Identify which cell holds the provided text, then report its (x, y) central coordinate. 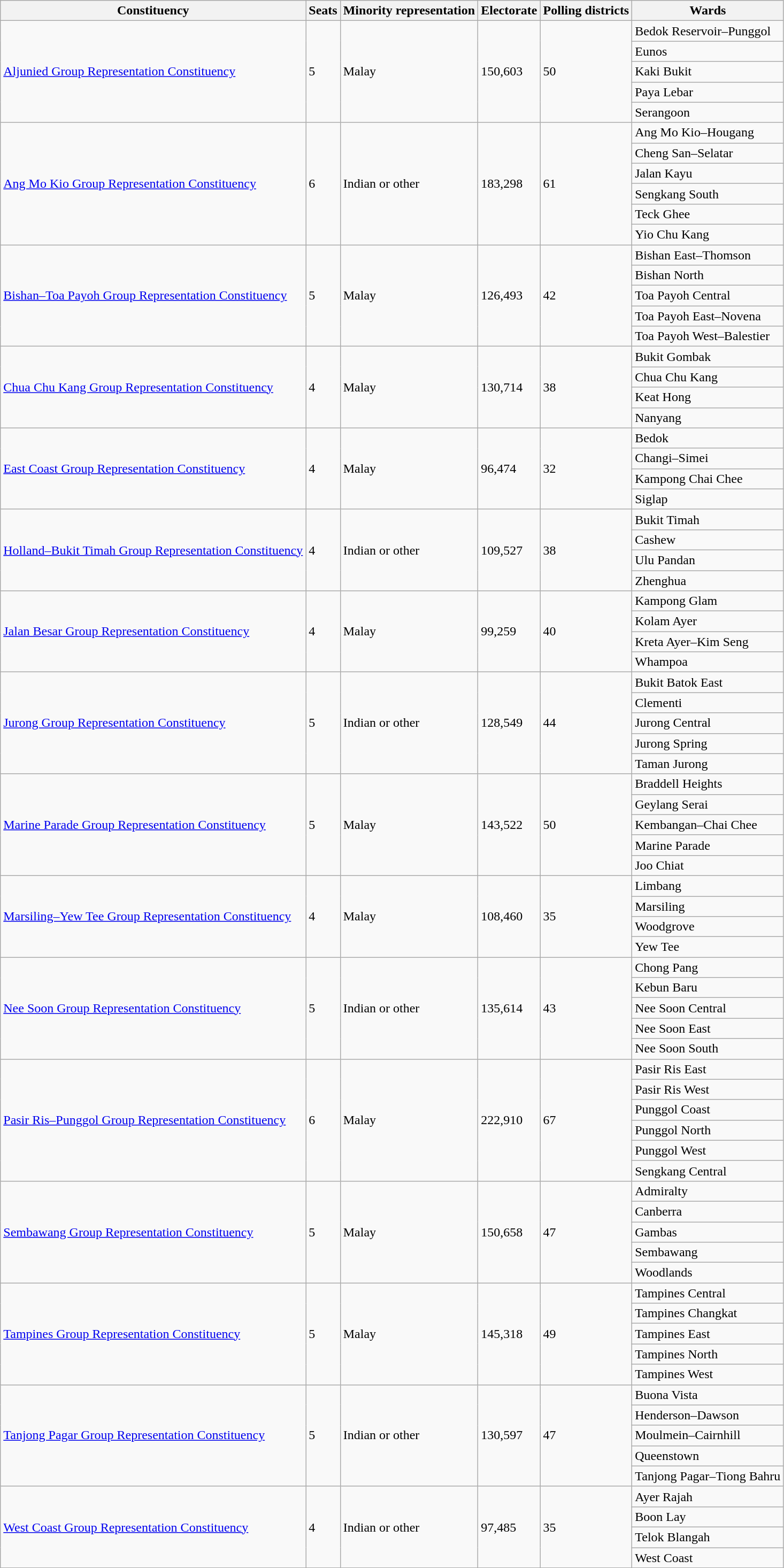
126,493 (509, 296)
Marine Parade Group Representation Constituency (153, 825)
Chong Pang (708, 967)
Seats (323, 11)
150,603 (509, 72)
Jurong Group Representation Constituency (153, 723)
Punggol West (708, 1150)
Toa Payoh East–Novena (708, 316)
183,298 (509, 183)
Buona Vista (708, 1395)
Tampines West (708, 1374)
Nee Soon Central (708, 1008)
Kreta Ayer–Kim Seng (708, 642)
Marsiling (708, 906)
135,614 (509, 1008)
Queenstown (708, 1456)
49 (586, 1334)
Minority representation (409, 11)
Clementi (708, 703)
Aljunied Group Representation Constituency (153, 72)
Henderson–Dawson (708, 1415)
Marsiling–Yew Tee Group Representation Constituency (153, 916)
Electorate (509, 11)
143,522 (509, 825)
Holland–Bukit Timah Group Representation Constituency (153, 550)
Tampines East (708, 1334)
Toa Payoh Central (708, 296)
Bukit Gombak (708, 357)
40 (586, 632)
Pasir Ris–Punggol Group Representation Constituency (153, 1120)
Admiralty (708, 1191)
Tampines Changkat (708, 1313)
Bukit Timah (708, 519)
Pasir Ris West (708, 1089)
Kebun Baru (708, 988)
Jurong Spring (708, 743)
Chua Chu Kang Group Representation Constituency (153, 387)
43 (586, 1008)
Bukit Batok East (708, 682)
Pasir Ris East (708, 1069)
Ayer Rajah (708, 1496)
Bedok Reservoir–Punggol (708, 31)
32 (586, 468)
Kaki Bukit (708, 72)
Tampines Central (708, 1293)
Nee Soon East (708, 1028)
Gambas (708, 1232)
Taman Jurong (708, 764)
145,318 (509, 1334)
Woodgrove (708, 927)
Jalan Kayu (708, 173)
Sembawang (708, 1252)
Moulmein–Cairnhill (708, 1435)
Tanjong Pagar–Tiong Bahru (708, 1476)
Sengkang Central (708, 1171)
Woodlands (708, 1273)
Zhenghua (708, 580)
130,597 (509, 1435)
Kampong Glam (708, 601)
222,910 (509, 1120)
Sembawang Group Representation Constituency (153, 1232)
Bedok (708, 438)
Telok Blangah (708, 1537)
Sengkang South (708, 194)
42 (586, 296)
Punggol North (708, 1130)
Boon Lay (708, 1517)
61 (586, 183)
109,527 (509, 550)
Canberra (708, 1211)
Jalan Besar Group Representation Constituency (153, 632)
Punggol Coast (708, 1110)
Tanjong Pagar Group Representation Constituency (153, 1435)
Geylang Serai (708, 804)
Jurong Central (708, 723)
West Coast Group Representation Constituency (153, 1527)
Bishan–Toa Payoh Group Representation Constituency (153, 296)
Tampines North (708, 1354)
Ang Mo Kio–Hougang (708, 133)
Kolam Ayer (708, 621)
Teck Ghee (708, 214)
Keat Hong (708, 397)
Marine Parade (708, 845)
44 (586, 723)
128,549 (509, 723)
Ulu Pandan (708, 560)
Siglap (708, 499)
Cashew (708, 540)
Serangoon (708, 112)
Bishan North (708, 275)
Braddell Heights (708, 784)
Nee Soon Group Representation Constituency (153, 1008)
Limbang (708, 886)
Chua Chu Kang (708, 377)
Ang Mo Kio Group Representation Constituency (153, 183)
67 (586, 1120)
Paya Lebar (708, 92)
Constituency (153, 11)
Toa Payoh West–Balestier (708, 336)
Whampoa (708, 662)
Kembangan–Chai Chee (708, 825)
150,658 (509, 1232)
96,474 (509, 468)
Polling districts (586, 11)
Wards (708, 11)
Tampines Group Representation Constituency (153, 1334)
East Coast Group Representation Constituency (153, 468)
Bishan East–Thomson (708, 255)
130,714 (509, 387)
Changi–Simei (708, 458)
99,259 (509, 632)
West Coast (708, 1558)
Kampong Chai Chee (708, 479)
Yew Tee (708, 947)
108,460 (509, 916)
97,485 (509, 1527)
Nanyang (708, 418)
Cheng San–Selatar (708, 153)
Joo Chiat (708, 865)
Yio Chu Kang (708, 234)
Eunos (708, 51)
Nee Soon South (708, 1049)
